Pinpoint the cell where the given text exists, returning its (X, Y) midpoint coordinate. 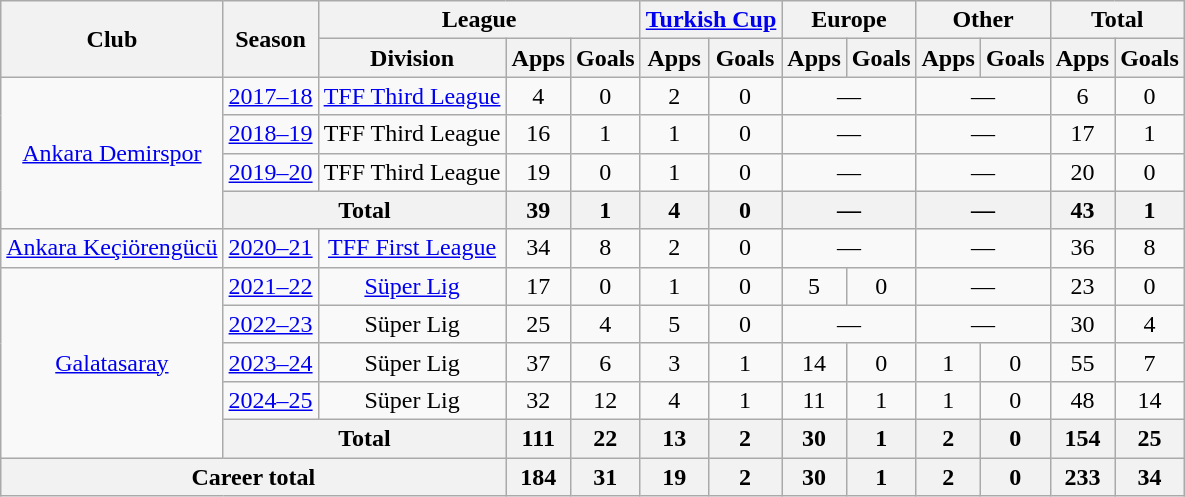
Other (983, 20)
2023–24 (270, 362)
233 (1082, 477)
31 (605, 477)
16 (538, 134)
2022–23 (270, 324)
Galatasaray (112, 362)
55 (1082, 362)
2020–21 (270, 248)
111 (538, 438)
43 (1082, 210)
League (479, 20)
2019–20 (270, 172)
48 (1082, 400)
TFF First League (412, 248)
11 (814, 400)
2017–18 (270, 96)
2024–25 (270, 400)
Ankara Keçiörengücü (112, 248)
32 (538, 400)
Ankara Demirspor (112, 153)
2018–19 (270, 134)
39 (538, 210)
7 (1150, 362)
Career total (254, 477)
154 (1082, 438)
13 (674, 438)
22 (605, 438)
184 (538, 477)
3 (674, 362)
12 (605, 400)
2021–22 (270, 286)
Season (270, 39)
Europe (849, 20)
Turkish Cup (711, 20)
23 (1082, 286)
20 (1082, 172)
36 (1082, 248)
Division (412, 58)
Club (112, 39)
37 (538, 362)
